Identify which cell holds the provided text, then report its [X, Y] central coordinate. 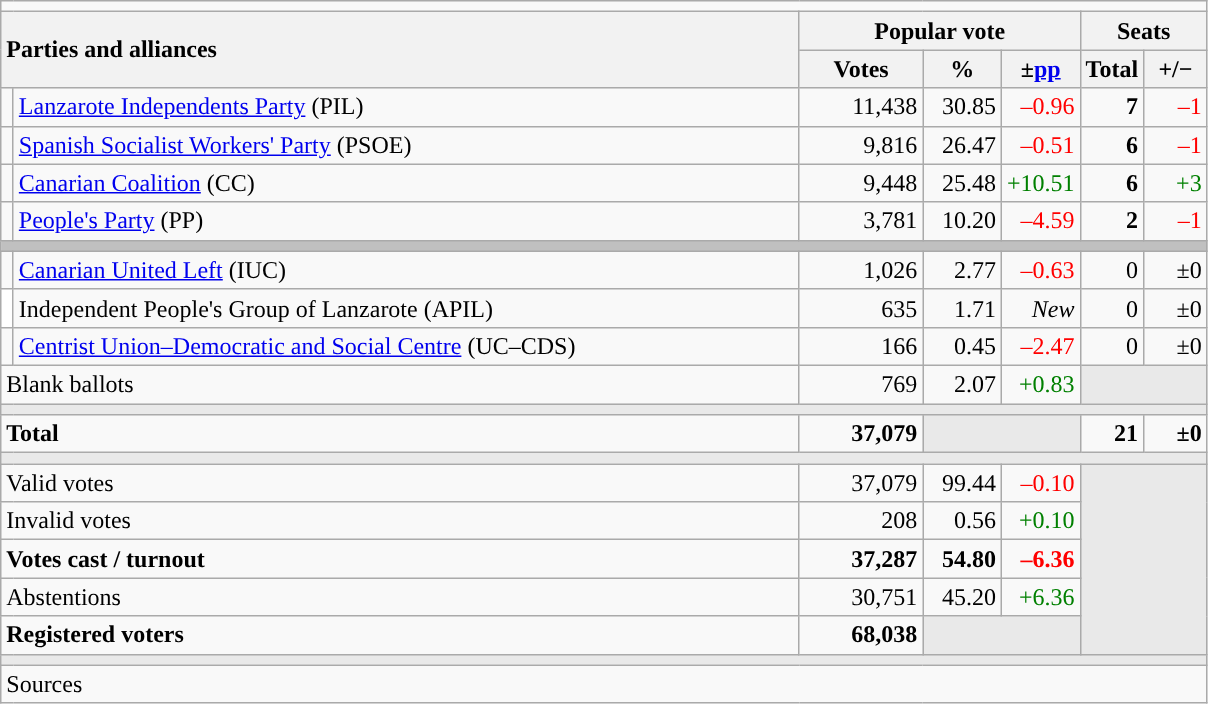
Canarian United Left (IUC) [406, 270]
+6.36 [1040, 597]
People's Party (PP) [406, 221]
Blank ballots [400, 384]
Sources [604, 684]
–6.36 [1040, 559]
Seats [1144, 31]
Centrist Union–Democratic and Social Centre (UC–CDS) [406, 346]
±pp [1040, 69]
21 [1112, 434]
37,287 [861, 559]
10.20 [962, 221]
54.80 [962, 559]
26.47 [962, 145]
2 [1112, 221]
+/− [1176, 69]
–0.51 [1040, 145]
Lanzarote Independents Party (PIL) [406, 107]
7 [1112, 107]
+3 [1176, 183]
–4.59 [1040, 221]
0.56 [962, 521]
30.85 [962, 107]
–2.47 [1040, 346]
3,781 [861, 221]
Canarian Coalition (CC) [406, 183]
–0.96 [1040, 107]
166 [861, 346]
Abstentions [400, 597]
1.71 [962, 308]
9,448 [861, 183]
635 [861, 308]
769 [861, 384]
% [962, 69]
30,751 [861, 597]
+0.83 [1040, 384]
Independent People's Group of Lanzarote (APIL) [406, 308]
Popular vote [940, 31]
68,038 [861, 635]
9,816 [861, 145]
Registered voters [400, 635]
0.45 [962, 346]
Votes cast / turnout [400, 559]
99.44 [962, 483]
1,026 [861, 270]
208 [861, 521]
45.20 [962, 597]
Votes [861, 69]
Invalid votes [400, 521]
–0.63 [1040, 270]
Valid votes [400, 483]
11,438 [861, 107]
2.07 [962, 384]
+10.51 [1040, 183]
+0.10 [1040, 521]
–0.10 [1040, 483]
2.77 [962, 270]
Parties and alliances [400, 50]
New [1040, 308]
25.48 [962, 183]
Spanish Socialist Workers' Party (PSOE) [406, 145]
